Detect which cell encompasses the target text, then output its [x, y] center coordinate. 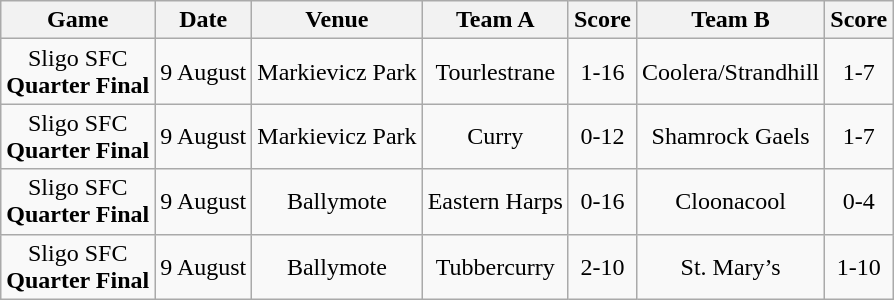
Team B [730, 20]
0-16 [602, 202]
St. Mary’s [730, 266]
0-12 [602, 136]
1-16 [602, 72]
2-10 [602, 266]
1-10 [859, 266]
Tourlestrane [495, 72]
Cloonacool [730, 202]
Eastern Harps [495, 202]
Curry [495, 136]
Tubbercurry [495, 266]
Shamrock Gaels [730, 136]
Date [204, 20]
Team A [495, 20]
Venue [337, 20]
Game [78, 20]
Coolera/Strandhill [730, 72]
0-4 [859, 202]
